Determine the [x, y] coordinate at the center of the cell enclosing the given text.  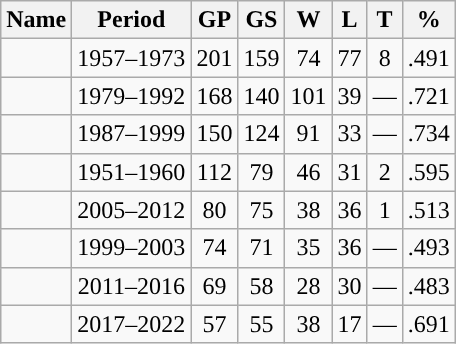
75 [262, 210]
W [308, 20]
1957–1973 [132, 58]
2017–2022 [132, 324]
30 [350, 286]
79 [262, 172]
159 [262, 58]
91 [308, 134]
L [350, 20]
168 [214, 96]
1987–1999 [132, 134]
.483 [428, 286]
Name [36, 20]
39 [350, 96]
8 [384, 58]
.721 [428, 96]
.493 [428, 248]
33 [350, 134]
1999–2003 [132, 248]
55 [262, 324]
T [384, 20]
Period [132, 20]
2005–2012 [132, 210]
112 [214, 172]
GS [262, 20]
80 [214, 210]
.595 [428, 172]
.734 [428, 134]
1951–1960 [132, 172]
.491 [428, 58]
77 [350, 58]
140 [262, 96]
GP [214, 20]
71 [262, 248]
1 [384, 210]
.513 [428, 210]
28 [308, 286]
57 [214, 324]
35 [308, 248]
69 [214, 286]
58 [262, 286]
201 [214, 58]
2 [384, 172]
% [428, 20]
150 [214, 134]
101 [308, 96]
2011–2016 [132, 286]
.691 [428, 324]
1979–1992 [132, 96]
46 [308, 172]
17 [350, 324]
31 [350, 172]
124 [262, 134]
